Capture the cell that displays the provided text and extract its [X, Y] central coordinate. 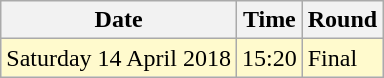
Saturday 14 April 2018 [119, 58]
Time [269, 20]
Round [342, 20]
Date [119, 20]
15:20 [269, 58]
Final [342, 58]
